Scan for the cell matching the given text and deliver its [X, Y] coordinate at center. 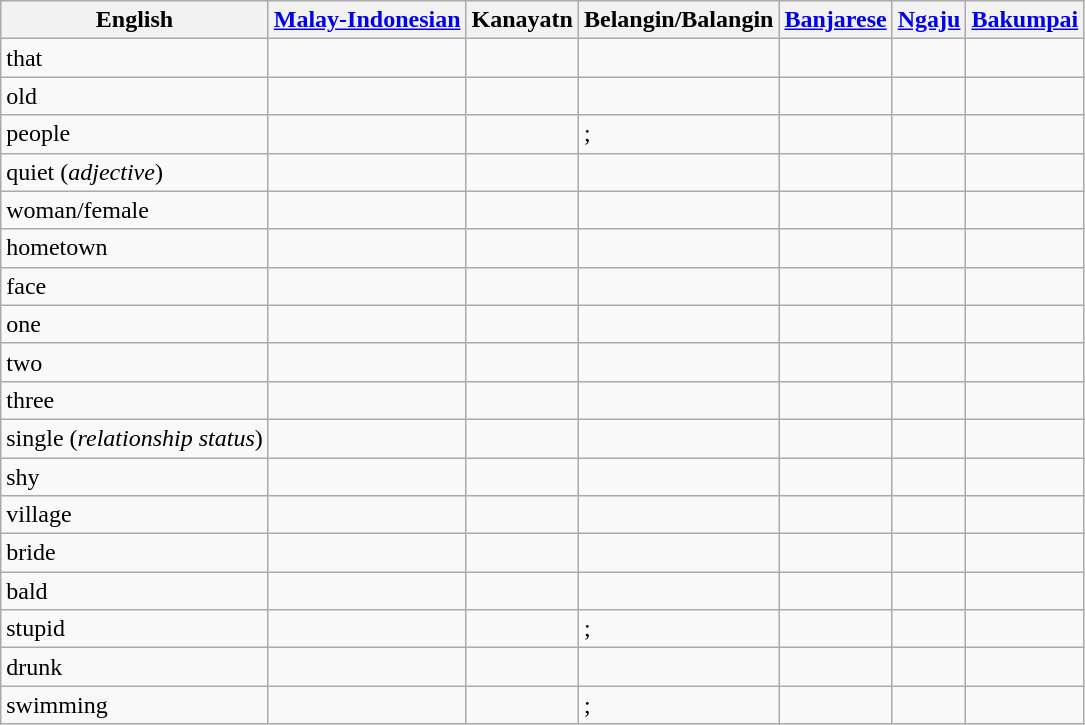
one [135, 324]
village [135, 515]
woman/female [135, 210]
shy [135, 477]
Malay-Indonesian [367, 20]
Ngaju [929, 20]
Bakumpai [1025, 20]
single (relationship status) [135, 438]
quiet (adjective) [135, 172]
English [135, 20]
bald [135, 591]
three [135, 400]
people [135, 134]
stupid [135, 629]
face [135, 286]
bride [135, 553]
Belangin/Balangin [678, 20]
old [135, 96]
that [135, 58]
Banjarese [836, 20]
drunk [135, 667]
Kanayatn [522, 20]
two [135, 362]
hometown [135, 248]
swimming [135, 705]
